Capture the cell that displays the provided text and extract its (X, Y) central coordinate. 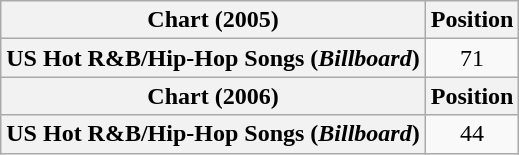
71 (472, 58)
Chart (2006) (213, 96)
Chart (2005) (213, 20)
44 (472, 134)
